From the cell containing the given text, extract its center point as [X, Y] coordinate. 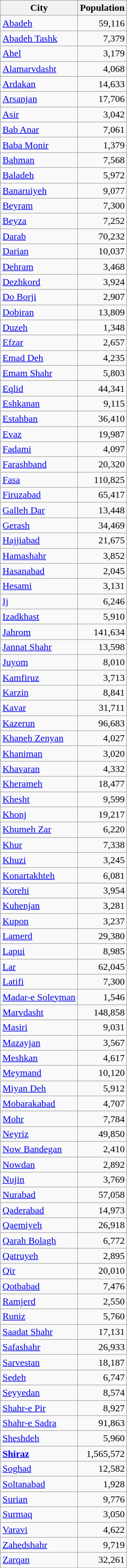
5,760 [102, 1317]
7,568 [102, 160]
7,379 [102, 38]
4,027 [102, 738]
13,809 [102, 312]
Ahel [39, 54]
3,020 [102, 754]
4,332 [102, 769]
Qaemiyeh [39, 1225]
3,954 [102, 890]
12,582 [102, 1469]
Do Borji [39, 297]
Marvdasht [39, 1012]
3,769 [102, 1180]
7,338 [102, 845]
3,050 [102, 1514]
1,565,572 [102, 1454]
Beyza [39, 221]
59,116 [102, 23]
Meymand [39, 1073]
3,468 [102, 267]
9,719 [102, 1545]
1,546 [102, 997]
Hamashahr [39, 556]
Ij [39, 601]
Zahedshahr [39, 1545]
Khavaran [39, 769]
Lamerd [39, 936]
Qatruyeh [39, 1256]
Nurabad [39, 1195]
17,131 [102, 1332]
3,042 [102, 114]
9,599 [102, 799]
13,448 [102, 510]
Seyyedan [39, 1392]
Kavar [39, 708]
19,217 [102, 814]
3,131 [102, 586]
1,379 [102, 145]
9,031 [102, 1027]
5,960 [102, 1438]
6,246 [102, 601]
Nowdan [39, 1165]
9,077 [102, 191]
5,972 [102, 175]
Arsanjan [39, 99]
Saadat Shahr [39, 1332]
6,081 [102, 875]
Meshkan [39, 1058]
5,910 [102, 616]
Bahman [39, 160]
Estahban [39, 419]
Masiri [39, 1027]
Population [102, 8]
Zarqan [39, 1560]
Emam Shahr [39, 373]
70,232 [102, 236]
Farashband [39, 465]
Qotbabad [39, 1286]
Juyom [39, 662]
Banaruiyeh [39, 191]
3,237 [102, 921]
18,477 [102, 784]
Khur [39, 845]
Surmaq [39, 1514]
Kamfiruz [39, 678]
Firuzabad [39, 495]
44,341 [102, 388]
3,245 [102, 860]
Sarvestan [39, 1362]
Eqlid [39, 388]
Now Bandegan [39, 1149]
1,928 [102, 1484]
57,058 [102, 1195]
Shiraz [39, 1454]
Khuzi [39, 860]
Hasanabad [39, 571]
Darian [39, 251]
Mohr [39, 1119]
91,863 [102, 1423]
3,567 [102, 1043]
1,348 [102, 327]
Izadkhast [39, 616]
Khaniman [39, 754]
Kazerun [39, 723]
Soghad [39, 1469]
City [39, 8]
3,924 [102, 282]
Efzar [39, 343]
6,220 [102, 830]
Shahr-e Sadra [39, 1423]
3,852 [102, 556]
Karzin [39, 693]
Jahrom [39, 632]
8,010 [102, 662]
7,784 [102, 1119]
10,120 [102, 1073]
Duzeh [39, 327]
14,973 [102, 1210]
Fadami [39, 449]
Galleh Dar [39, 510]
62,045 [102, 967]
Abadeh [39, 23]
2,410 [102, 1149]
4,707 [102, 1103]
Latifi [39, 982]
Alamarvdasht [39, 69]
Runiz [39, 1317]
20,320 [102, 465]
26,933 [102, 1347]
21,675 [102, 541]
Hesami [39, 586]
2,045 [102, 571]
Dezhkord [39, 282]
8,985 [102, 952]
Safashahr [39, 1347]
Asir [39, 114]
Kherameh [39, 784]
Baladeh [39, 175]
3,281 [102, 906]
36,410 [102, 419]
Konartakhteh [39, 875]
141,634 [102, 632]
Soltanabad [39, 1484]
8,574 [102, 1392]
Khaneh Zenyan [39, 738]
Varavi [39, 1530]
Khonj [39, 814]
Darab [39, 236]
6,772 [102, 1241]
96,683 [102, 723]
Eshkanan [39, 403]
13,598 [102, 647]
Madar-e Soleyman [39, 997]
3,713 [102, 678]
8,841 [102, 693]
Surian [39, 1499]
2,550 [102, 1301]
9,115 [102, 403]
29,380 [102, 936]
Mobarakabad [39, 1103]
148,858 [102, 1012]
19,987 [102, 434]
3,179 [102, 54]
4,617 [102, 1058]
Kuhenjan [39, 906]
Qarah Bolagh [39, 1241]
110,825 [102, 480]
Mazayjan [39, 1043]
Neyriz [39, 1134]
5,912 [102, 1088]
Khumeh Zar [39, 830]
10,037 [102, 251]
Gerash [39, 525]
17,706 [102, 99]
65,417 [102, 495]
Qaderabad [39, 1210]
4,622 [102, 1530]
Kupon [39, 921]
Hajjiabad [39, 541]
20,010 [102, 1271]
9,776 [102, 1499]
Sedeh [39, 1377]
34,469 [102, 525]
49,850 [102, 1134]
Lar [39, 967]
31,711 [102, 708]
2,895 [102, 1256]
2,657 [102, 343]
2,907 [102, 297]
6,747 [102, 1377]
4,235 [102, 358]
26,918 [102, 1225]
Ramjerd [39, 1301]
4,068 [102, 69]
18,187 [102, 1362]
Nujin [39, 1180]
7,476 [102, 1286]
Miyan Deh [39, 1088]
5,803 [102, 373]
2,892 [102, 1165]
8,927 [102, 1408]
Abadeh Tashk [39, 38]
Lapui [39, 952]
14,633 [102, 84]
7,252 [102, 221]
Fasa [39, 480]
Dehram [39, 267]
Jannat Shahr [39, 647]
Beyram [39, 206]
Bab Anar [39, 130]
Dobiran [39, 312]
Qir [39, 1271]
Baba Monir [39, 145]
7,061 [102, 130]
Sheshdeh [39, 1438]
Emad Deh [39, 358]
Korehi [39, 890]
Khesht [39, 799]
Shahr-e Pir [39, 1408]
Evaz [39, 434]
32,261 [102, 1560]
4,097 [102, 449]
Ardakan [39, 84]
